Output the [x, y] coordinate of the center of the cell containing the given text.  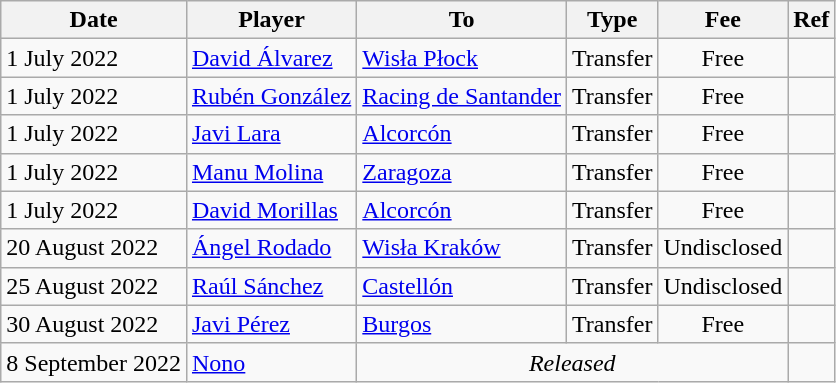
Fee [723, 20]
Released [572, 362]
David Morillas [271, 210]
20 August 2022 [94, 248]
Nono [271, 362]
25 August 2022 [94, 286]
To [462, 20]
Ref [812, 20]
8 September 2022 [94, 362]
Wisła Płock [462, 58]
Ángel Rodado [271, 248]
30 August 2022 [94, 324]
Type [612, 20]
Racing de Santander [462, 96]
Javi Pérez [271, 324]
Manu Molina [271, 172]
Javi Lara [271, 134]
Rubén González [271, 96]
Zaragoza [462, 172]
Date [94, 20]
Wisła Kraków [462, 248]
Player [271, 20]
Castellón [462, 286]
David Álvarez [271, 58]
Burgos [462, 324]
Raúl Sánchez [271, 286]
